Return the (x, y) coordinate for the center point of the cell that contains the specified text.  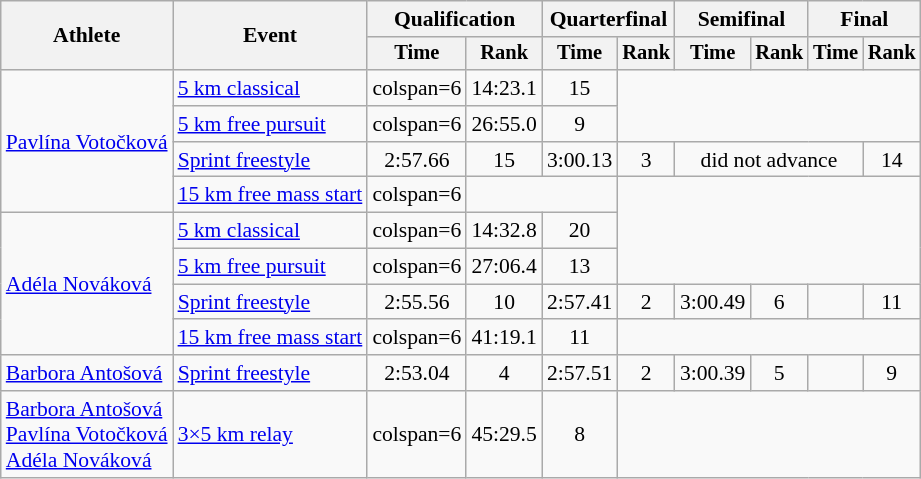
Quarterfinal (608, 19)
Athlete (87, 36)
2:57.41 (580, 302)
2:57.51 (580, 373)
14 (892, 160)
Barbora AntošováPavlína VotočkováAdéla Nováková (87, 434)
6 (779, 302)
Pavlína Votočková (87, 141)
10 (504, 302)
2:53.04 (416, 373)
did not advance (769, 160)
Barbora Antošová (87, 373)
2:57.66 (416, 160)
3 (646, 160)
14:23.1 (504, 88)
8 (580, 434)
26:55.0 (504, 124)
2:55.56 (416, 302)
13 (580, 267)
Event (270, 36)
14:32.8 (504, 231)
3:00.39 (712, 373)
3×5 km relay (270, 434)
Adéla Nováková (87, 284)
4 (504, 373)
Semifinal (742, 19)
5 (779, 373)
45:29.5 (504, 434)
3:00.13 (580, 160)
27:06.4 (504, 267)
3:00.49 (712, 302)
Final (864, 19)
20 (580, 231)
Qualification (454, 19)
41:19.1 (504, 338)
